Provide the [x, y] coordinate of the cell's center where the given text is located.  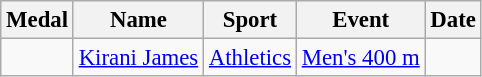
Athletics [250, 58]
Date [453, 20]
Kirani James [138, 58]
Name [138, 20]
Event [360, 20]
Men's 400 m [360, 58]
Medal [38, 20]
Sport [250, 20]
